Search for the cell housing the specified text and yield its [X, Y] center coordinate. 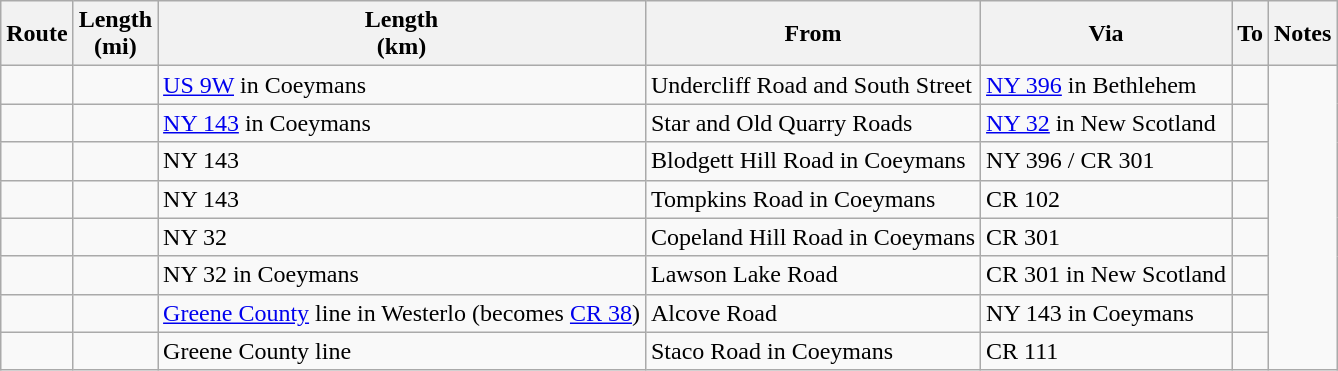
Greene County line in Westerlo (becomes CR 38) [402, 313]
Copeland Hill Road in Coeymans [812, 237]
Notes [1302, 34]
To [1250, 34]
Lawson Lake Road [812, 275]
Tompkins Road in Coeymans [812, 199]
Blodgett Hill Road in Coeymans [812, 161]
Length(km) [402, 34]
NY 396 in Bethlehem [1106, 85]
Route [37, 34]
NY 32 in Coeymans [402, 275]
Via [1106, 34]
Star and Old Quarry Roads [812, 123]
NY 32 in New Scotland [1106, 123]
US 9W in Coeymans [402, 85]
NY 32 [402, 237]
Undercliff Road and South Street [812, 85]
CR 111 [1106, 351]
Staco Road in Coeymans [812, 351]
Alcove Road [812, 313]
From [812, 34]
NY 396 / CR 301 [1106, 161]
Greene County line [402, 351]
CR 301 [1106, 237]
CR 301 in New Scotland [1106, 275]
Length(mi) [115, 34]
CR 102 [1106, 199]
